Return the [X, Y] coordinate for the center point of the cell that contains the specified text.  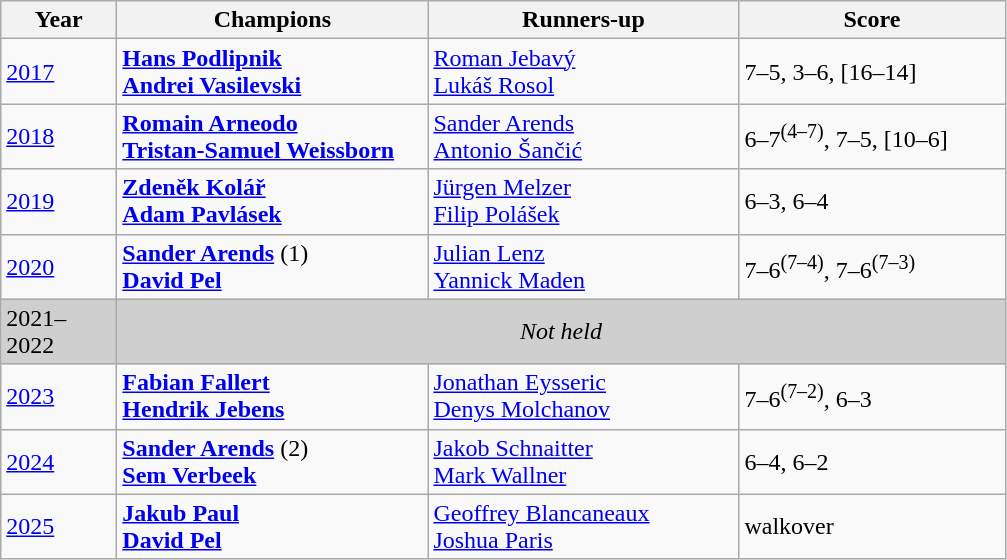
Julian Lenz Yannick Maden [584, 266]
Runners-up [584, 20]
Sander Arends (2) Sem Verbeek [272, 462]
7–6(7–4), 7–6(7–3) [872, 266]
Score [872, 20]
Roman Jebavý Lukáš Rosol [584, 72]
Hans Podlipnik Andrei Vasilevski [272, 72]
Champions [272, 20]
Sander Arends (1) David Pel [272, 266]
Year [59, 20]
2024 [59, 462]
2023 [59, 396]
Jakub Paul David Pel [272, 526]
7–5, 3–6, [16–14] [872, 72]
walkover [872, 526]
Geoffrey Blancaneaux Joshua Paris [584, 526]
6–7(4–7), 7–5, [10–6] [872, 136]
2021–2022 [59, 332]
Sander Arends Antonio Šančić [584, 136]
Fabian Fallert Hendrik Jebens [272, 396]
Jürgen Melzer Filip Polášek [584, 202]
Jonathan Eysseric Denys Molchanov [584, 396]
Jakob Schnaitter Mark Wallner [584, 462]
Zdeněk Kolář Adam Pavlásek [272, 202]
2018 [59, 136]
7–6(7–2), 6–3 [872, 396]
2017 [59, 72]
2025 [59, 526]
2020 [59, 266]
Romain Arneodo Tristan-Samuel Weissborn [272, 136]
6–3, 6–4 [872, 202]
2019 [59, 202]
Not held [561, 332]
6–4, 6–2 [872, 462]
